Find where the given text appears and provide that cell's center as (X, Y) coordinate. 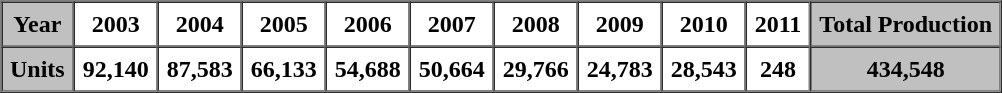
248 (778, 68)
Year (38, 24)
66,133 (284, 68)
Units (38, 68)
2008 (536, 24)
2003 (116, 24)
434,548 (906, 68)
92,140 (116, 68)
2010 (704, 24)
54,688 (368, 68)
Total Production (906, 24)
87,583 (200, 68)
50,664 (452, 68)
2009 (620, 24)
2006 (368, 24)
2005 (284, 24)
2011 (778, 24)
2007 (452, 24)
24,783 (620, 68)
28,543 (704, 68)
2004 (200, 24)
29,766 (536, 68)
